Determine the [x, y] coordinate at the center of the cell enclosing the given text.  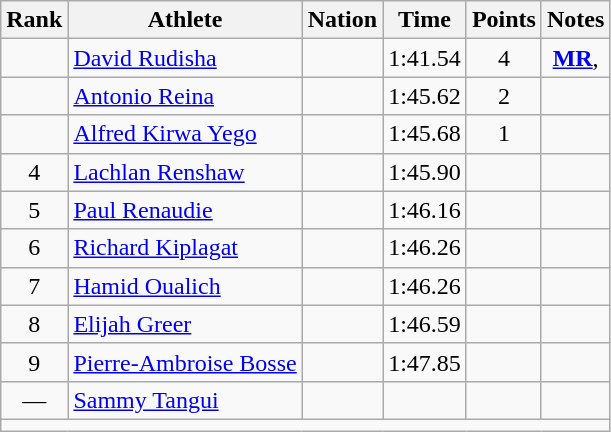
David Rudisha [185, 58]
Time [425, 20]
Elijah Greer [185, 324]
2 [504, 96]
8 [34, 324]
1 [504, 134]
1:45.68 [425, 134]
5 [34, 210]
Paul Renaudie [185, 210]
Richard Kiplagat [185, 248]
1:45.62 [425, 96]
— [34, 400]
1:46.59 [425, 324]
7 [34, 286]
Pierre-Ambroise Bosse [185, 362]
6 [34, 248]
1:46.16 [425, 210]
Notes [575, 20]
1:41.54 [425, 58]
Antonio Reina [185, 96]
Sammy Tangui [185, 400]
Athlete [185, 20]
1:47.85 [425, 362]
MR, [575, 58]
Nation [342, 20]
Alfred Kirwa Yego [185, 134]
Hamid Oualich [185, 286]
9 [34, 362]
1:45.90 [425, 172]
Points [504, 20]
Lachlan Renshaw [185, 172]
Rank [34, 20]
